Return the (X, Y) coordinate for the center point of the cell that contains the specified text.  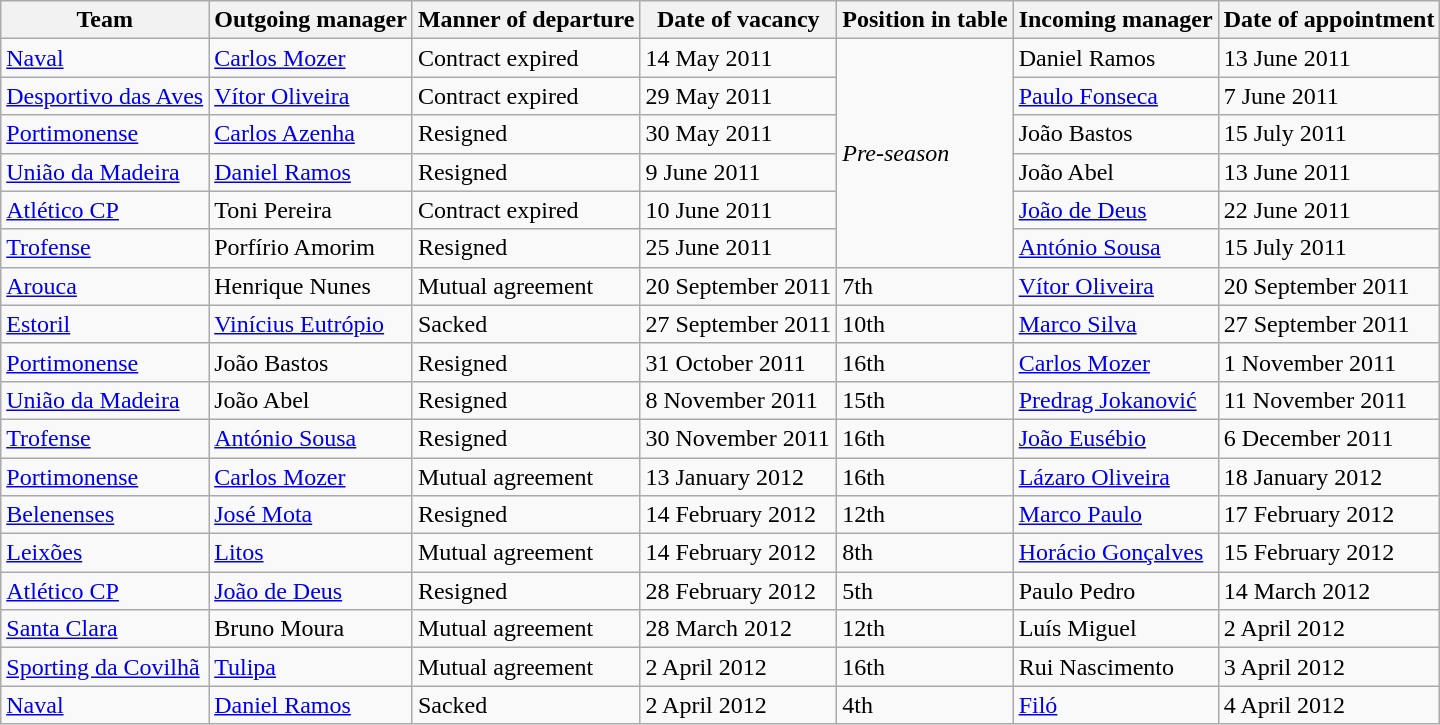
Rui Nascimento (1116, 667)
31 October 2011 (738, 362)
Luís Miguel (1116, 629)
Predrag Jokanović (1116, 400)
4 April 2012 (1329, 705)
Toni Pereira (311, 210)
13 January 2012 (738, 477)
Team (105, 20)
6 December 2011 (1329, 438)
Bruno Moura (311, 629)
Manner of departure (526, 20)
30 November 2011 (738, 438)
29 May 2011 (738, 96)
17 February 2012 (1329, 515)
7th (925, 286)
1 November 2011 (1329, 362)
Date of appointment (1329, 20)
28 February 2012 (738, 591)
João Eusébio (1116, 438)
7 June 2011 (1329, 96)
Marco Silva (1116, 324)
José Mota (311, 515)
Desportivo das Aves (105, 96)
Vinícius Eutrópio (311, 324)
15 February 2012 (1329, 553)
Henrique Nunes (311, 286)
14 May 2011 (738, 58)
3 April 2012 (1329, 667)
4th (925, 705)
Sporting da Covilhã (105, 667)
Litos (311, 553)
Paulo Fonseca (1116, 96)
Santa Clara (105, 629)
Leixões (105, 553)
Tulipa (311, 667)
Lázaro Oliveira (1116, 477)
22 June 2011 (1329, 210)
Position in table (925, 20)
Incoming manager (1116, 20)
28 March 2012 (738, 629)
25 June 2011 (738, 248)
Pre-season (925, 153)
10 June 2011 (738, 210)
Arouca (105, 286)
10th (925, 324)
Outgoing manager (311, 20)
Estoril (105, 324)
Date of vacancy (738, 20)
Belenenses (105, 515)
Paulo Pedro (1116, 591)
Horácio Gonçalves (1116, 553)
Carlos Azenha (311, 134)
14 March 2012 (1329, 591)
30 May 2011 (738, 134)
11 November 2011 (1329, 400)
Porfírio Amorim (311, 248)
18 January 2012 (1329, 477)
Marco Paulo (1116, 515)
8th (925, 553)
8 November 2011 (738, 400)
5th (925, 591)
Filó (1116, 705)
15th (925, 400)
9 June 2011 (738, 172)
